Find where the given text appears and provide that cell's center as (x, y) coordinate. 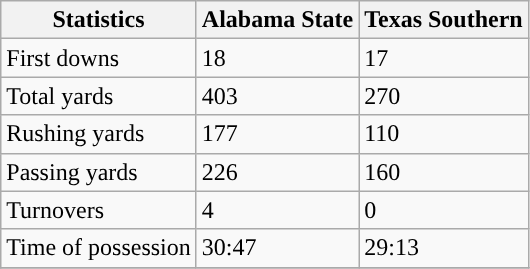
30:47 (277, 248)
177 (277, 134)
18 (277, 58)
Texas Southern (444, 20)
403 (277, 96)
29:13 (444, 248)
110 (444, 134)
Passing yards (99, 172)
Turnovers (99, 210)
Total yards (99, 96)
160 (444, 172)
Statistics (99, 20)
Time of possession (99, 248)
17 (444, 58)
Alabama State (277, 20)
4 (277, 210)
Rushing yards (99, 134)
0 (444, 210)
First downs (99, 58)
226 (277, 172)
270 (444, 96)
